Provide the [x, y] coordinate of the cell's center where the given text is located.  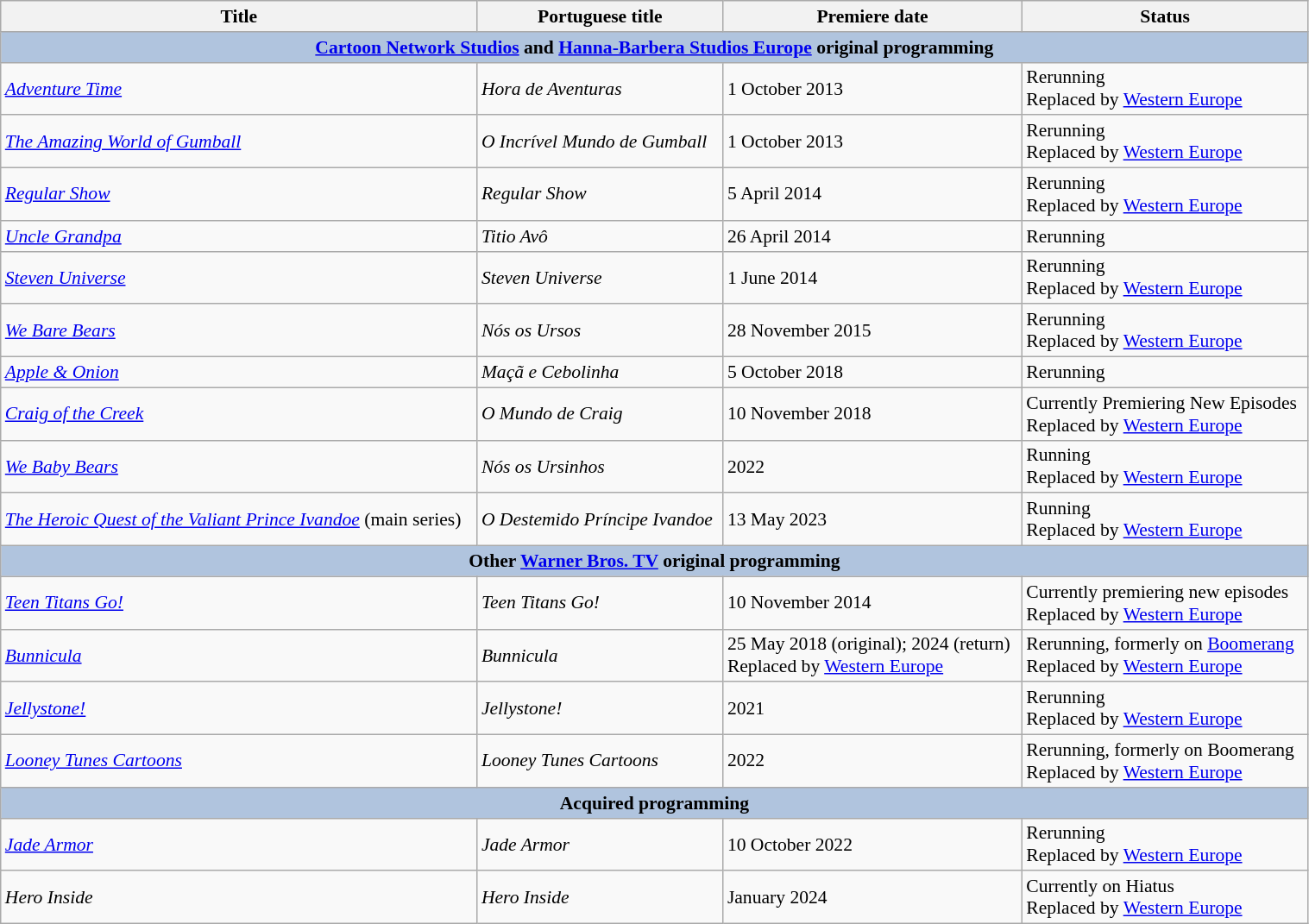
Cartoon Network Studios and Hanna-Barbera Studios Europe original programming [654, 47]
10 November 2018 [872, 414]
Status [1165, 16]
Apple & Onion [239, 373]
Uncle Grandpa [239, 236]
26 April 2014 [872, 236]
The Heroic Quest of the Valiant Prince Ivandoe (main series) [239, 519]
The Amazing World of Gumball [239, 141]
Hora de Aventuras [601, 88]
25 May 2018 (original); 2024 (return)Replaced by Western Europe [872, 656]
Currently Premiering New EpisodesReplaced by Western Europe [1165, 414]
Craig of the Creek [239, 414]
O Destemido Príncipe Ivandoe [601, 519]
10 November 2014 [872, 602]
Title [239, 16]
Adventure Time [239, 88]
Portuguese title [601, 16]
Maçã e Cebolinha [601, 373]
5 October 2018 [872, 373]
Nós os Ursos [601, 331]
Currently on HiatusReplaced by Western Europe [1165, 897]
Nós os Ursinhos [601, 466]
Currently premiering new episodesReplaced by Western Europe [1165, 602]
1 June 2014 [872, 278]
5 April 2014 [872, 195]
Acquired programming [654, 803]
Premiere date [872, 16]
We Bare Bears [239, 331]
January 2024 [872, 897]
10 October 2022 [872, 844]
28 November 2015 [872, 331]
Titio Avô [601, 236]
O Incrível Mundo de Gumball [601, 141]
We Baby Bears [239, 466]
Other Warner Bros. TV original programming [654, 562]
O Mundo de Craig [601, 414]
13 May 2023 [872, 519]
2021 [872, 709]
